Identify which cell holds the provided text, then report its [X, Y] central coordinate. 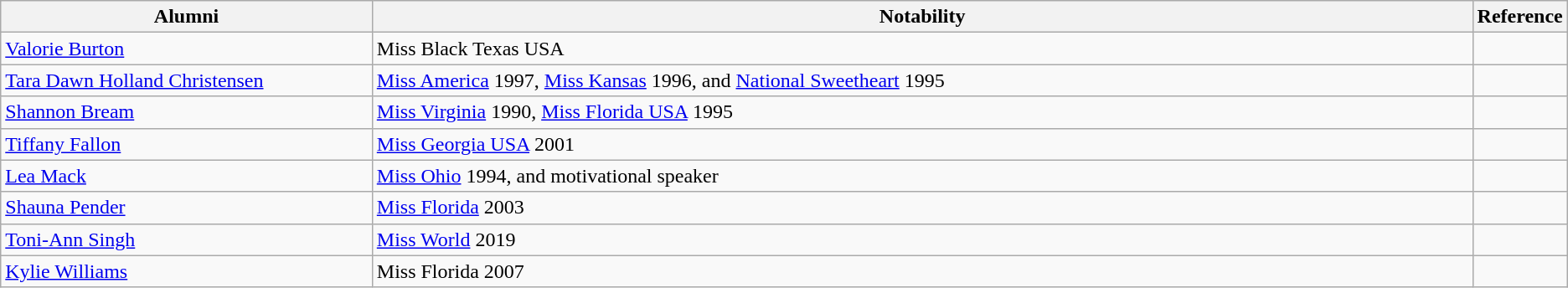
Miss Florida 2003 [922, 208]
Miss America 1997, Miss Kansas 1996, and National Sweetheart 1995 [922, 80]
Shauna Pender [187, 208]
Miss World 2019 [922, 239]
Miss Ohio 1994, and motivational speaker [922, 176]
Reference [1519, 17]
Miss Florida 2007 [922, 271]
Tiffany Fallon [187, 144]
Miss Black Texas USA [922, 49]
Shannon Bream [187, 112]
Valorie Burton [187, 49]
Kylie Williams [187, 271]
Miss Virginia 1990, Miss Florida USA 1995 [922, 112]
Notability [922, 17]
Lea Mack [187, 176]
Tara Dawn Holland Christensen [187, 80]
Toni-Ann Singh [187, 239]
Alumni [187, 17]
Miss Georgia USA 2001 [922, 144]
